Find where the given text appears and provide that cell's center as [X, Y] coordinate. 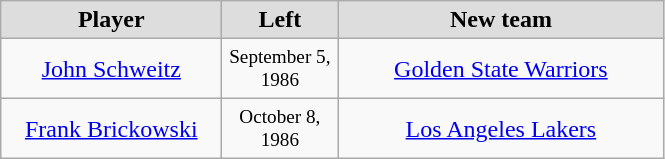
Left [280, 20]
New team [501, 20]
September 5, 1986 [280, 69]
Los Angeles Lakers [501, 129]
John Schweitz [112, 69]
Player [112, 20]
Frank Brickowski [112, 129]
Golden State Warriors [501, 69]
October 8, 1986 [280, 129]
